For the text-containing cell, return its midpoint in [X, Y] coordinate format. 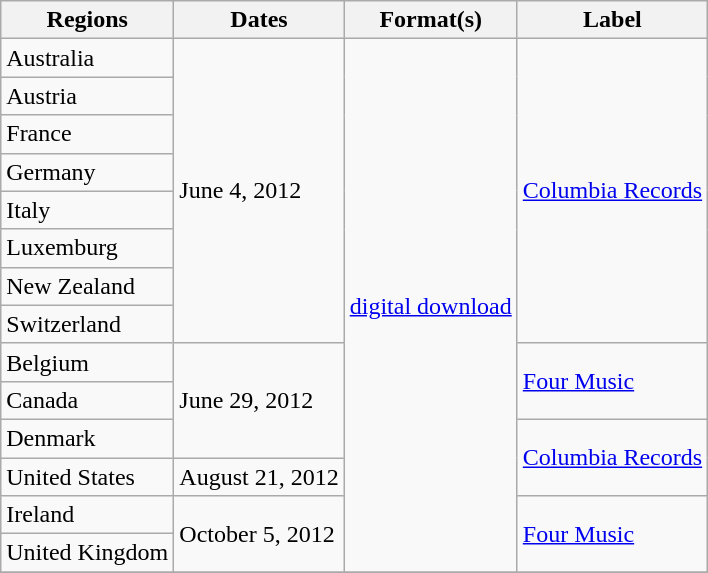
Regions [88, 20]
Ireland [88, 515]
August 21, 2012 [259, 477]
Format(s) [430, 20]
United Kingdom [88, 553]
Denmark [88, 438]
New Zealand [88, 286]
June 4, 2012 [259, 191]
Label [612, 20]
Luxemburg [88, 248]
Dates [259, 20]
United States [88, 477]
October 5, 2012 [259, 534]
Austria [88, 96]
Belgium [88, 362]
digital download [430, 306]
Germany [88, 172]
Switzerland [88, 324]
June 29, 2012 [259, 400]
France [88, 134]
Canada [88, 400]
Australia [88, 58]
Italy [88, 210]
